Extract the [x, y] coordinate from the center of the cell holding the provided text.  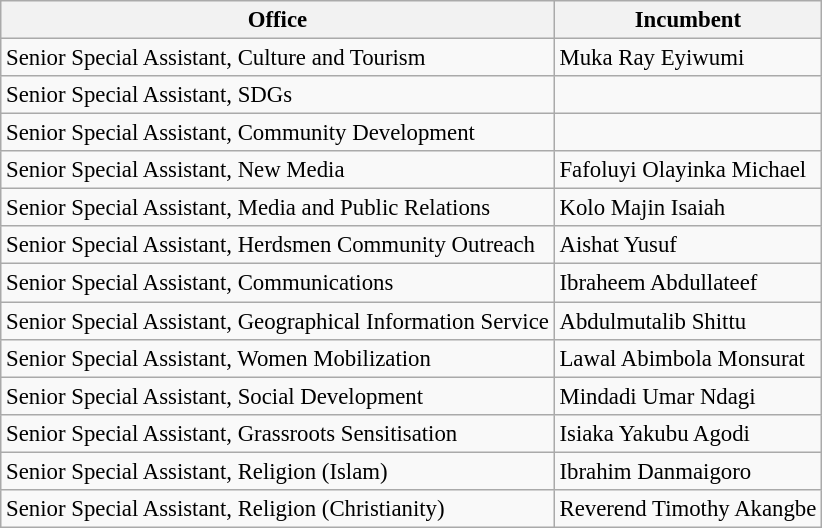
Mindadi Umar Ndagi [688, 396]
Senior Special Assistant, Media and Public Relations [278, 208]
Ibraheem Abdullateef [688, 283]
Reverend Timothy Akangbe [688, 509]
Senior Special Assistant, Grassroots Sensitisation [278, 433]
Muka Ray Eyiwumi [688, 58]
Aishat Yusuf [688, 245]
Senior Special Assistant, Religion (Christianity) [278, 509]
Senior Special Assistant, Communications [278, 283]
Kolo Majin Isaiah [688, 208]
Isiaka Yakubu Agodi [688, 433]
Ibrahim Danmaigoro [688, 471]
Senior Special Assistant, SDGs [278, 95]
Fafoluyi Olayinka Michael [688, 170]
Abdulmutalib Shittu [688, 321]
Senior Special Assistant, Geographical Information Service [278, 321]
Senior Special Assistant, Social Development [278, 396]
Lawal Abimbola Monsurat [688, 358]
Senior Special Assistant, Herdsmen Community Outreach [278, 245]
Senior Special Assistant, Religion (Islam) [278, 471]
Senior Special Assistant, Community Development [278, 133]
Senior Special Assistant, New Media [278, 170]
Senior Special Assistant, Women Mobilization [278, 358]
Senior Special Assistant, Culture and Tourism [278, 58]
Office [278, 20]
Incumbent [688, 20]
